Find where the given text appears and provide that cell's center as [X, Y] coordinate. 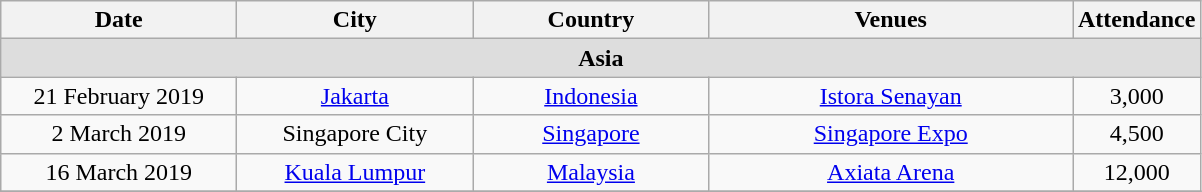
Istora Senayan [891, 96]
Indonesia [591, 96]
Venues [891, 20]
Date [119, 20]
2 March 2019 [119, 134]
16 March 2019 [119, 172]
Asia [601, 58]
Attendance [1136, 20]
Jakarta [355, 96]
Singapore [591, 134]
4,500 [1136, 134]
3,000 [1136, 96]
21 February 2019 [119, 96]
Kuala Lumpur [355, 172]
Country [591, 20]
Axiata Arena [891, 172]
Singapore City [355, 134]
Malaysia [591, 172]
12,000 [1136, 172]
City [355, 20]
Singapore Expo [891, 134]
